Find where the given text appears and provide that cell's center as (x, y) coordinate. 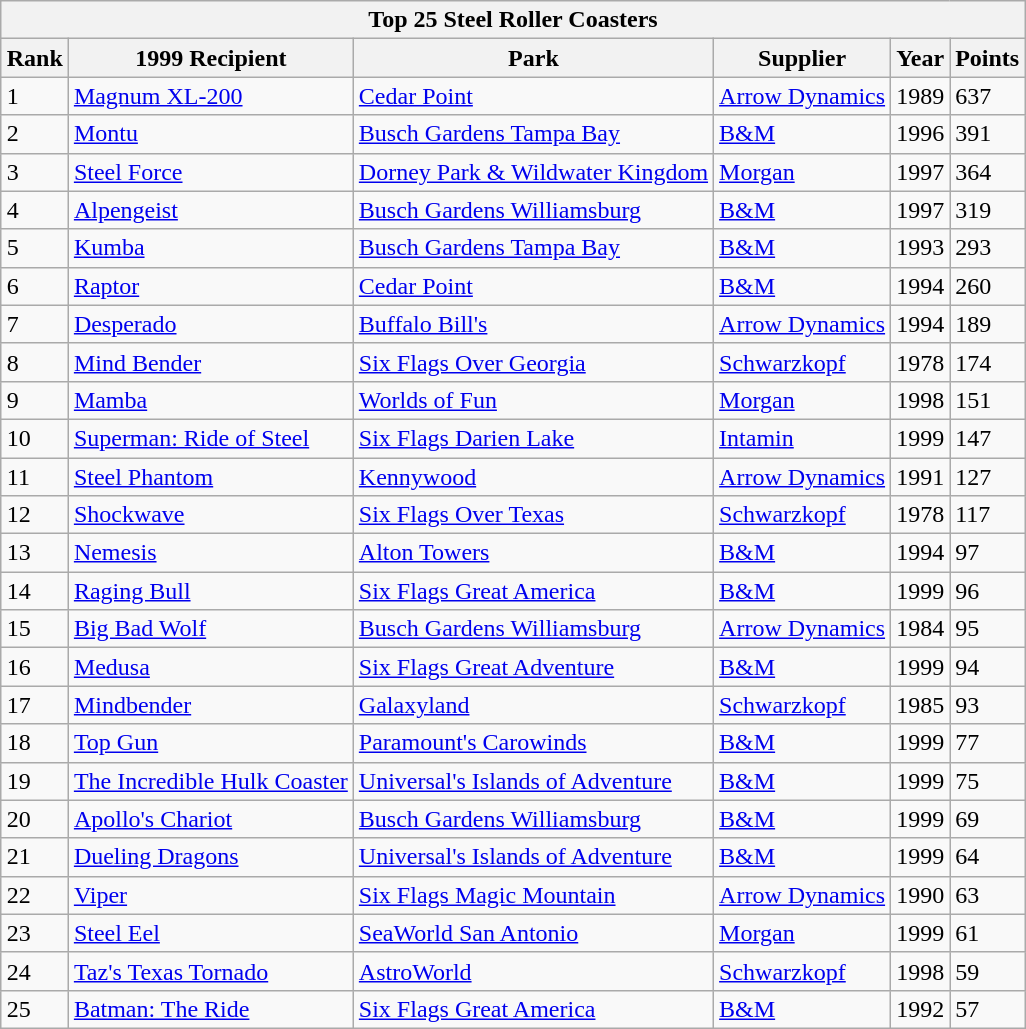
319 (988, 210)
77 (988, 743)
Six Flags Over Georgia (533, 362)
64 (988, 857)
Six Flags Over Texas (533, 515)
Desperado (210, 324)
1985 (920, 705)
3 (34, 172)
13 (34, 553)
4 (34, 210)
12 (34, 515)
1992 (920, 1009)
Montu (210, 134)
96 (988, 591)
Taz's Texas Tornado (210, 971)
Raptor (210, 286)
Points (988, 58)
17 (34, 705)
Top Gun (210, 743)
95 (988, 629)
Steel Eel (210, 933)
Steel Phantom (210, 477)
Nemesis (210, 553)
Batman: The Ride (210, 1009)
94 (988, 667)
151 (988, 400)
127 (988, 477)
Paramount's Carowinds (533, 743)
7 (34, 324)
1991 (920, 477)
Dorney Park & Wildwater Kingdom (533, 172)
19 (34, 781)
21 (34, 857)
2 (34, 134)
1 (34, 96)
75 (988, 781)
16 (34, 667)
293 (988, 248)
15 (34, 629)
Steel Force (210, 172)
Superman: Ride of Steel (210, 438)
Medusa (210, 667)
63 (988, 895)
260 (988, 286)
18 (34, 743)
1996 (920, 134)
174 (988, 362)
1999 Recipient (210, 58)
Six Flags Great Adventure (533, 667)
1990 (920, 895)
9 (34, 400)
Alpengeist (210, 210)
1989 (920, 96)
Six Flags Magic Mountain (533, 895)
Supplier (802, 58)
Rank (34, 58)
69 (988, 819)
57 (988, 1009)
8 (34, 362)
1984 (920, 629)
59 (988, 971)
Big Bad Wolf (210, 629)
97 (988, 553)
Raging Bull (210, 591)
Shockwave (210, 515)
6 (34, 286)
Mind Bender (210, 362)
20 (34, 819)
Top 25 Steel Roller Coasters (512, 20)
25 (34, 1009)
147 (988, 438)
391 (988, 134)
61 (988, 933)
Intamin (802, 438)
Dueling Dragons (210, 857)
1993 (920, 248)
10 (34, 438)
93 (988, 705)
SeaWorld San Antonio (533, 933)
22 (34, 895)
117 (988, 515)
Alton Towers (533, 553)
Kennywood (533, 477)
Magnum XL-200 (210, 96)
Viper (210, 895)
The Incredible Hulk Coaster (210, 781)
364 (988, 172)
11 (34, 477)
189 (988, 324)
Apollo's Chariot (210, 819)
Park (533, 58)
Worlds of Fun (533, 400)
Mamba (210, 400)
14 (34, 591)
Buffalo Bill's (533, 324)
AstroWorld (533, 971)
Year (920, 58)
23 (34, 933)
637 (988, 96)
Mindbender (210, 705)
Six Flags Darien Lake (533, 438)
Kumba (210, 248)
Galaxyland (533, 705)
24 (34, 971)
5 (34, 248)
